Extract the [X, Y] coordinate from the center of the cell holding the provided text.  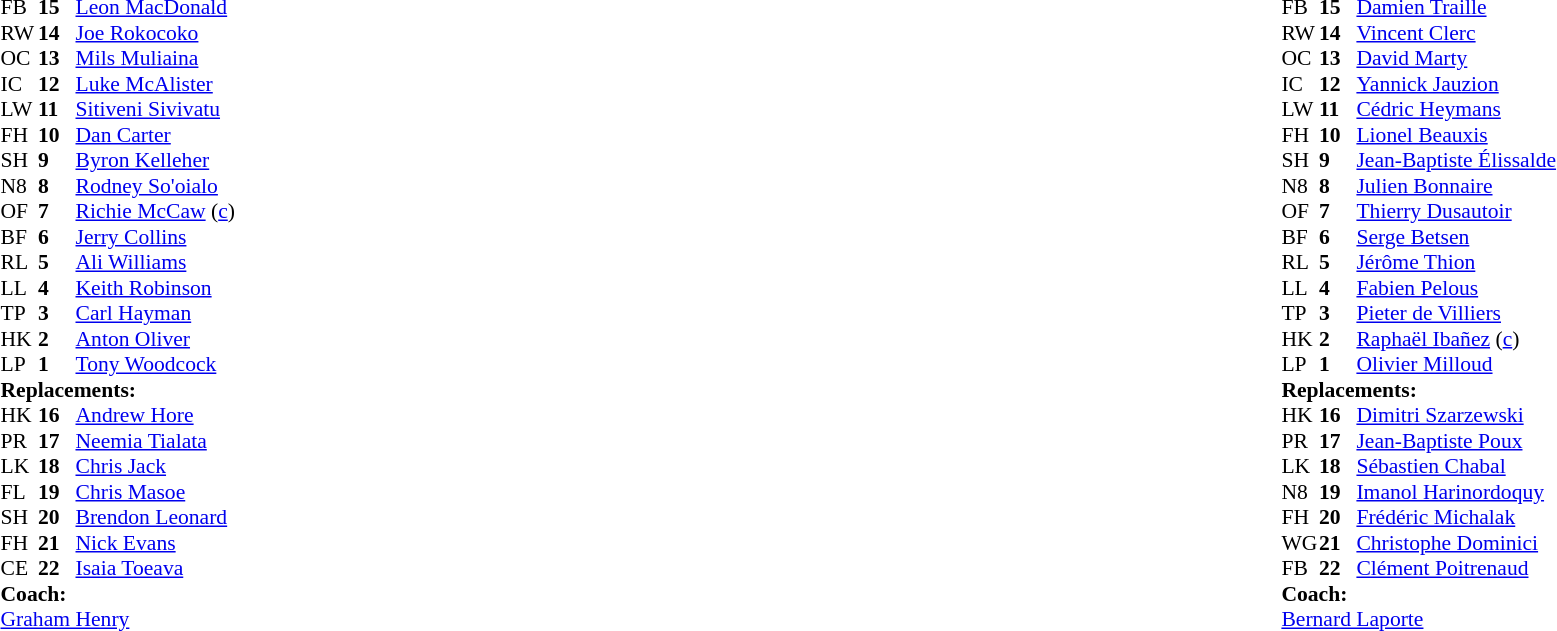
Rodney So'oialo [156, 186]
Brendon Leonard [156, 517]
Yannick Jauzion [1456, 84]
Ali Williams [156, 263]
Olivier Milloud [1456, 365]
WG [1300, 543]
Jean-Baptiste Élissalde [1456, 161]
David Marty [1456, 59]
Lionel Beauxis [1456, 135]
Jean-Baptiste Poux [1456, 441]
Andrew Hore [156, 415]
Mils Muliaina [156, 59]
Richie McCaw (c) [156, 211]
Chris Jack [156, 467]
Raphaël Ibañez (c) [1456, 339]
Pieter de Villiers [1456, 313]
Tony Woodcock [156, 365]
Jérôme Thion [1456, 263]
Thierry Dusautoir [1456, 211]
Neemia Tialata [156, 441]
FL [19, 492]
CE [19, 569]
FB [1300, 569]
Clément Poitrenaud [1456, 569]
Christophe Dominici [1456, 543]
Cédric Heymans [1456, 109]
Isaia Toeava [156, 569]
Dan Carter [156, 135]
Sitiveni Sivivatu [156, 109]
Byron Kelleher [156, 161]
Nick Evans [156, 543]
Fabien Pelous [1456, 288]
Carl Hayman [156, 313]
Julien Bonnaire [1456, 186]
Imanol Harinordoquy [1456, 492]
Keith Robinson [156, 288]
Joe Rokocoko [156, 33]
Frédéric Michalak [1456, 517]
Vincent Clerc [1456, 33]
Serge Betsen [1456, 237]
Jerry Collins [156, 237]
Dimitri Szarzewski [1456, 415]
Chris Masoe [156, 492]
Sébastien Chabal [1456, 467]
Luke McAlister [156, 84]
Anton Oliver [156, 339]
